Determine the (x, y) coordinate at the center of the cell enclosing the given text.  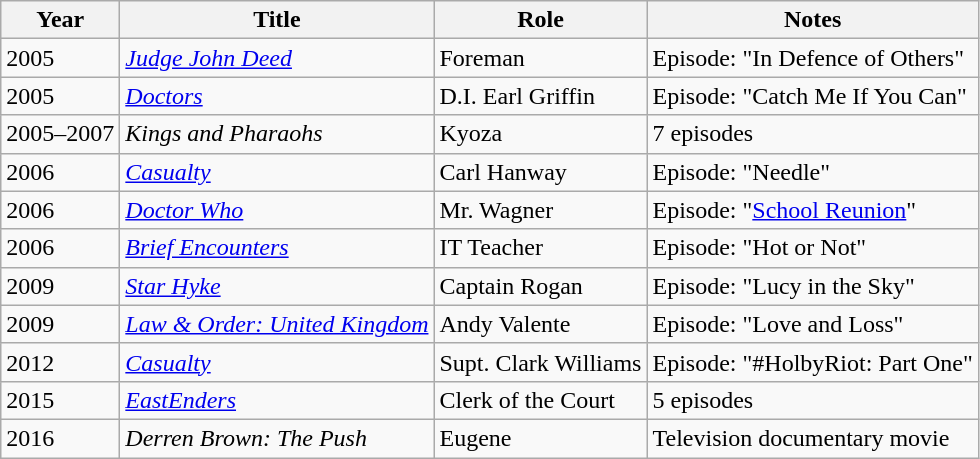
Doctor Who (277, 210)
Episode: "Needle" (812, 172)
Title (277, 20)
Episode: "In Defence of Others" (812, 58)
2005–2007 (60, 134)
Episode: "#HolbyRiot: Part One" (812, 362)
Television documentary movie (812, 438)
Star Hyke (277, 286)
D.I. Earl Griffin (540, 96)
Role (540, 20)
Supt. Clark Williams (540, 362)
Episode: "Hot or Not" (812, 248)
Clerk of the Court (540, 400)
Captain Rogan (540, 286)
Andy Valente (540, 324)
Brief Encounters (277, 248)
5 episodes (812, 400)
7 episodes (812, 134)
Episode: "Catch Me If You Can" (812, 96)
Episode: "Love and Loss" (812, 324)
Kyoza (540, 134)
Doctors (277, 96)
Eugene (540, 438)
Kings and Pharaohs (277, 134)
IT Teacher (540, 248)
Episode: "Lucy in the Sky" (812, 286)
Year (60, 20)
Law & Order: United Kingdom (277, 324)
EastEnders (277, 400)
Episode: "School Reunion" (812, 210)
2012 (60, 362)
Derren Brown: The Push (277, 438)
Judge John Deed (277, 58)
Mr. Wagner (540, 210)
2015 (60, 400)
Carl Hanway (540, 172)
Notes (812, 20)
2016 (60, 438)
Foreman (540, 58)
